Extract the (x, y) coordinate from the center of the cell holding the provided text.  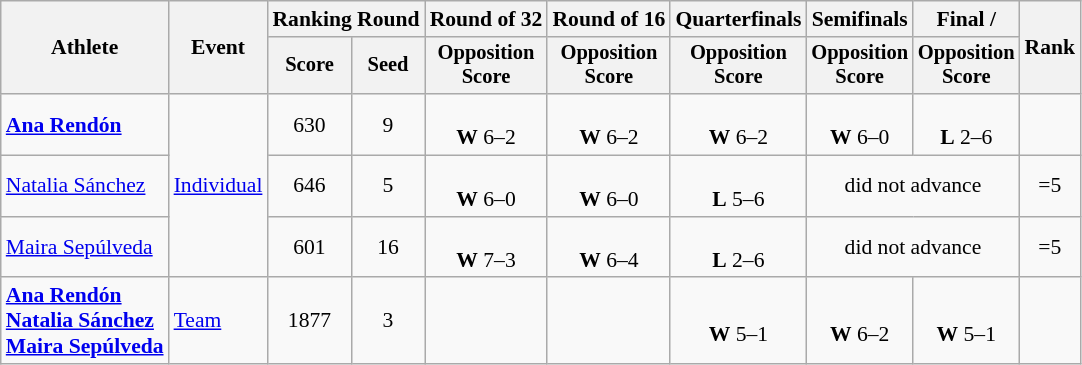
W 6–4 (608, 248)
Individual (218, 186)
Quarterfinals (738, 19)
Ana Rendón (85, 124)
16 (388, 248)
Round of 16 (608, 19)
Rank (1050, 48)
5 (388, 186)
Maira Sepúlveda (85, 248)
Round of 32 (486, 19)
3 (388, 322)
Natalia Sánchez (85, 186)
Team (218, 322)
W 7–3 (486, 248)
630 (309, 124)
Ranking Round (346, 19)
Seed (388, 66)
Athlete (85, 48)
1877 (309, 322)
Semifinals (860, 19)
9 (388, 124)
Final / (966, 19)
646 (309, 186)
Ana RendónNatalia SánchezMaira Sepúlveda (85, 322)
L 5–6 (738, 186)
Score (309, 66)
601 (309, 248)
Event (218, 48)
